From the cell containing the given text, extract its center point as (X, Y) coordinate. 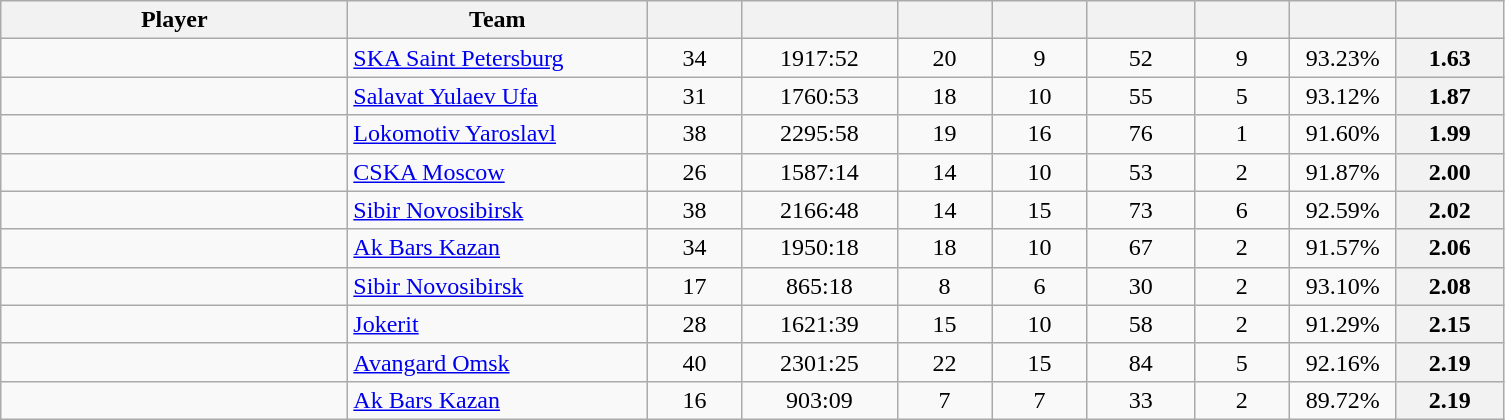
58 (1140, 324)
17 (694, 286)
903:09 (820, 400)
91.29% (1342, 324)
865:18 (820, 286)
73 (1140, 210)
2.15 (1450, 324)
Avangard Omsk (498, 362)
2301:25 (820, 362)
67 (1140, 248)
2.08 (1450, 286)
93.10% (1342, 286)
93.23% (1342, 58)
52 (1140, 58)
20 (944, 58)
91.57% (1342, 248)
CSKA Moscow (498, 172)
55 (1140, 96)
93.12% (1342, 96)
31 (694, 96)
89.72% (1342, 400)
30 (1140, 286)
1621:39 (820, 324)
84 (1140, 362)
91.87% (1342, 172)
1587:14 (820, 172)
Jokerit (498, 324)
Player (174, 20)
53 (1140, 172)
91.60% (1342, 134)
2166:48 (820, 210)
2.00 (1450, 172)
76 (1140, 134)
22 (944, 362)
19 (944, 134)
2.06 (1450, 248)
2.02 (1450, 210)
2295:58 (820, 134)
Team (498, 20)
1760:53 (820, 96)
1917:52 (820, 58)
Lokomotiv Yaroslavl (498, 134)
33 (1140, 400)
Salavat Yulaev Ufa (498, 96)
SKA Saint Petersburg (498, 58)
1950:18 (820, 248)
26 (694, 172)
1 (1242, 134)
92.16% (1342, 362)
8 (944, 286)
1.87 (1450, 96)
28 (694, 324)
92.59% (1342, 210)
1.99 (1450, 134)
40 (694, 362)
1.63 (1450, 58)
